Return (X, Y) of the center of cell containing provided text 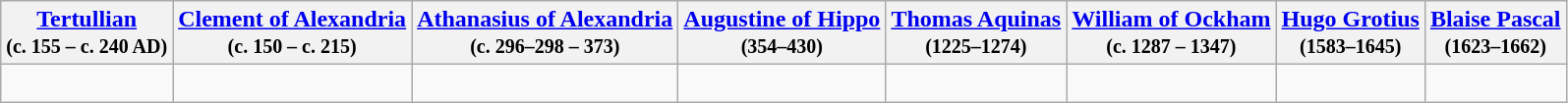
Hugo Grotius(1583–1645) (1351, 33)
William of Ockham(c. 1287 – 1347) (1172, 33)
Thomas Aquinas(1225–1274) (976, 33)
Blaise Pascal(1623–1662) (1495, 33)
Augustine of Hippo(354–430) (783, 33)
Athanasius of Alexandria(c. 296–298 – 373) (545, 33)
Clement of Alexandria(c. 150 – c. 215) (293, 33)
Tertullian(c. 155 – c. 240 AD) (87, 33)
